Identify which cell holds the provided text, then report its [X, Y] central coordinate. 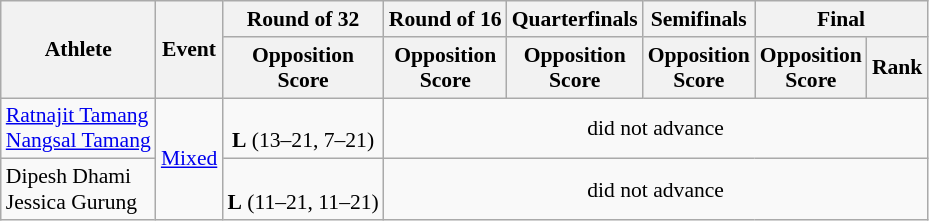
L (13–21, 7–21) [302, 128]
Dipesh Dhami Jessica Gurung [78, 190]
Mixed [189, 159]
Semifinals [699, 19]
Round of 32 [302, 19]
Ratnajit Tamang Nangsal Tamang [78, 128]
Athlete [78, 50]
Rank [898, 68]
Round of 16 [446, 19]
Event [189, 50]
Final [842, 19]
L (11–21, 11–21) [302, 190]
Quarterfinals [575, 19]
